Return [X, Y] of the center of cell containing provided text 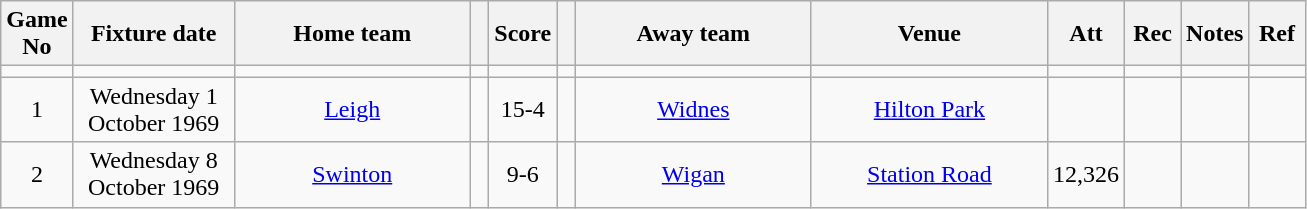
Widnes [693, 110]
Hilton Park [929, 110]
2 [37, 174]
9-6 [523, 174]
Home team [352, 34]
15-4 [523, 110]
Swinton [352, 174]
Ref [1277, 34]
Wednesday 8 October 1969 [154, 174]
Venue [929, 34]
Notes [1215, 34]
Wigan [693, 174]
Game No [37, 34]
Away team [693, 34]
1 [37, 110]
Rec [1153, 34]
12,326 [1086, 174]
Leigh [352, 110]
Att [1086, 34]
Score [523, 34]
Fixture date [154, 34]
Wednesday 1 October 1969 [154, 110]
Station Road [929, 174]
